Extract the (x, y) coordinate from the center of the cell holding the provided text.  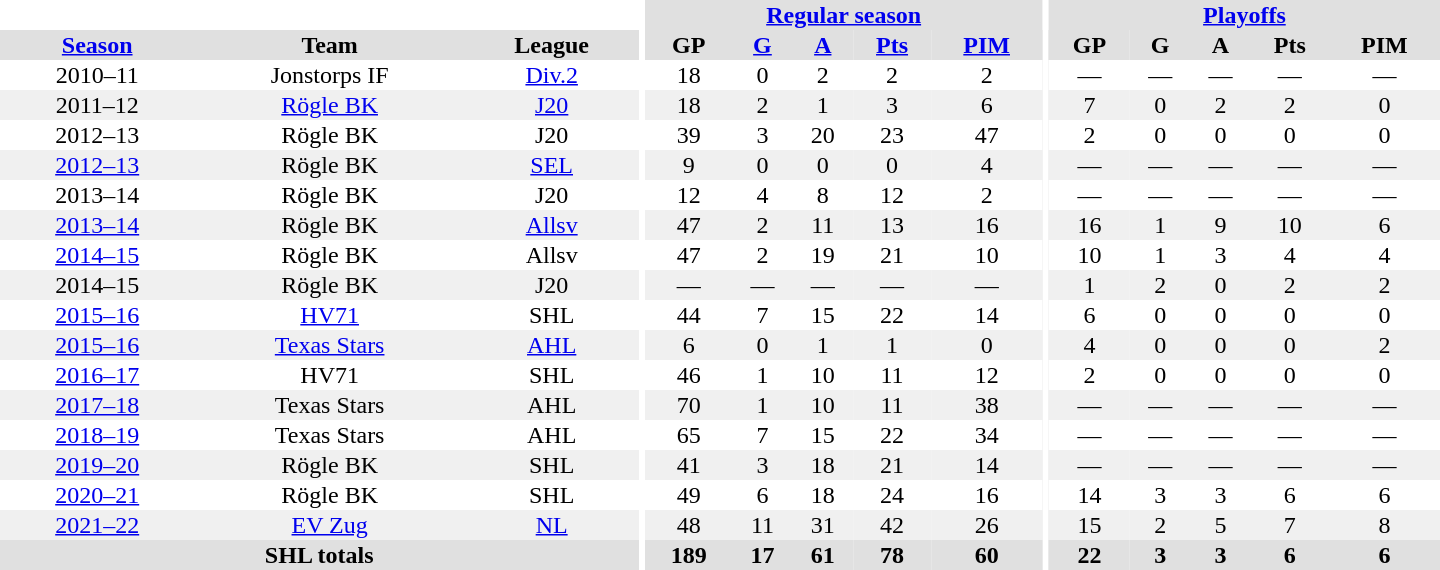
2011–12 (97, 105)
23 (892, 135)
2017–18 (97, 405)
2016–17 (97, 375)
41 (688, 465)
Regular season (844, 15)
38 (986, 405)
Div.2 (552, 75)
34 (986, 435)
13 (892, 225)
61 (823, 555)
26 (986, 525)
60 (986, 555)
SEL (552, 165)
2010–11 (97, 75)
39 (688, 135)
NL (552, 525)
70 (688, 405)
65 (688, 435)
19 (823, 255)
Jonstorps IF (329, 75)
42 (892, 525)
SHL totals (319, 555)
EV Zug (329, 525)
League (552, 45)
Playoffs (1244, 15)
48 (688, 525)
189 (688, 555)
31 (823, 525)
2021–22 (97, 525)
44 (688, 315)
Season (97, 45)
2018–19 (97, 435)
Team (329, 45)
20 (823, 135)
49 (688, 495)
17 (762, 555)
5 (1220, 525)
46 (688, 375)
2020–21 (97, 495)
2019–20 (97, 465)
78 (892, 555)
24 (892, 495)
